Pinpoint the cell where the given text exists, returning its [x, y] midpoint coordinate. 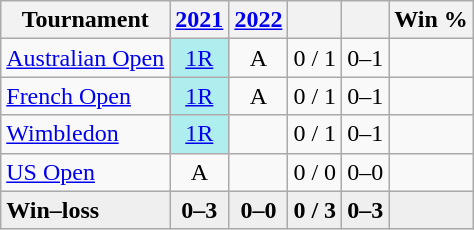
French Open [86, 96]
Wimbledon [86, 134]
Win–loss [86, 210]
2022 [258, 20]
Win % [432, 20]
2021 [200, 20]
0 / 3 [315, 210]
Tournament [86, 20]
US Open [86, 172]
Australian Open [86, 58]
0 / 0 [315, 172]
